Determine the [X, Y] coordinate at the center of the cell enclosing the given text.  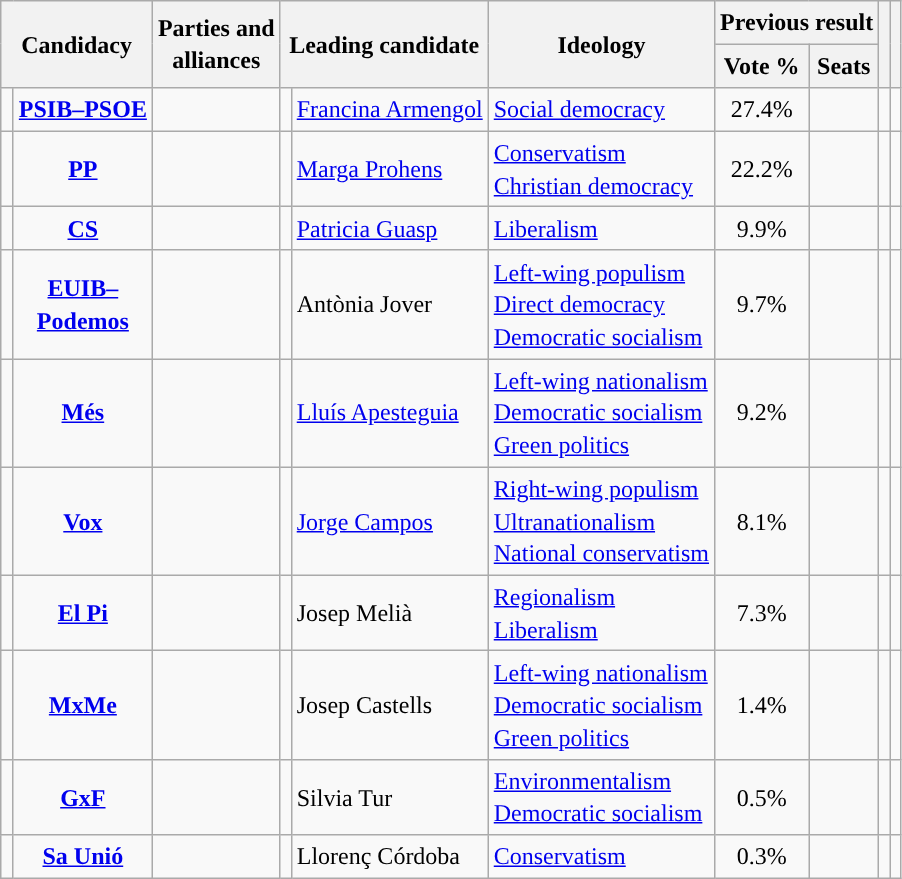
Social democracy [601, 110]
RegionalismLiberalism [601, 613]
Left-wing populismDirect democracyDemocratic socialism [601, 304]
GxF [82, 797]
Josep Castells [390, 705]
ConservatismChristian democracy [601, 169]
Leading candidate [384, 44]
PP [82, 169]
9.9% [762, 228]
Liberalism [601, 228]
0.3% [762, 856]
Vote % [762, 66]
Vox [82, 521]
9.7% [762, 304]
7.3% [762, 613]
Silvia Tur [390, 797]
0.5% [762, 797]
Conservatism [601, 856]
Marga Prohens [390, 169]
9.2% [762, 413]
Sa Unió [82, 856]
Antònia Jover [390, 304]
Jorge Campos [390, 521]
Seats [844, 66]
Parties andalliances [216, 44]
Previous result [797, 22]
1.4% [762, 705]
EUIB–Podemos [82, 304]
Josep Melià [390, 613]
El Pi [82, 613]
27.4% [762, 110]
Ideology [601, 44]
Lluís Apesteguia [390, 413]
Llorenç Córdoba [390, 856]
Francina Armengol [390, 110]
EnvironmentalismDemocratic socialism [601, 797]
MxMe [82, 705]
PSIB–PSOE [82, 110]
CS [82, 228]
Més [82, 413]
Right-wing populismUltranationalismNational conservatism [601, 521]
Patricia Guasp [390, 228]
22.2% [762, 169]
Candidacy [77, 44]
8.1% [762, 521]
